Identify which cell holds the provided text, then report its (x, y) central coordinate. 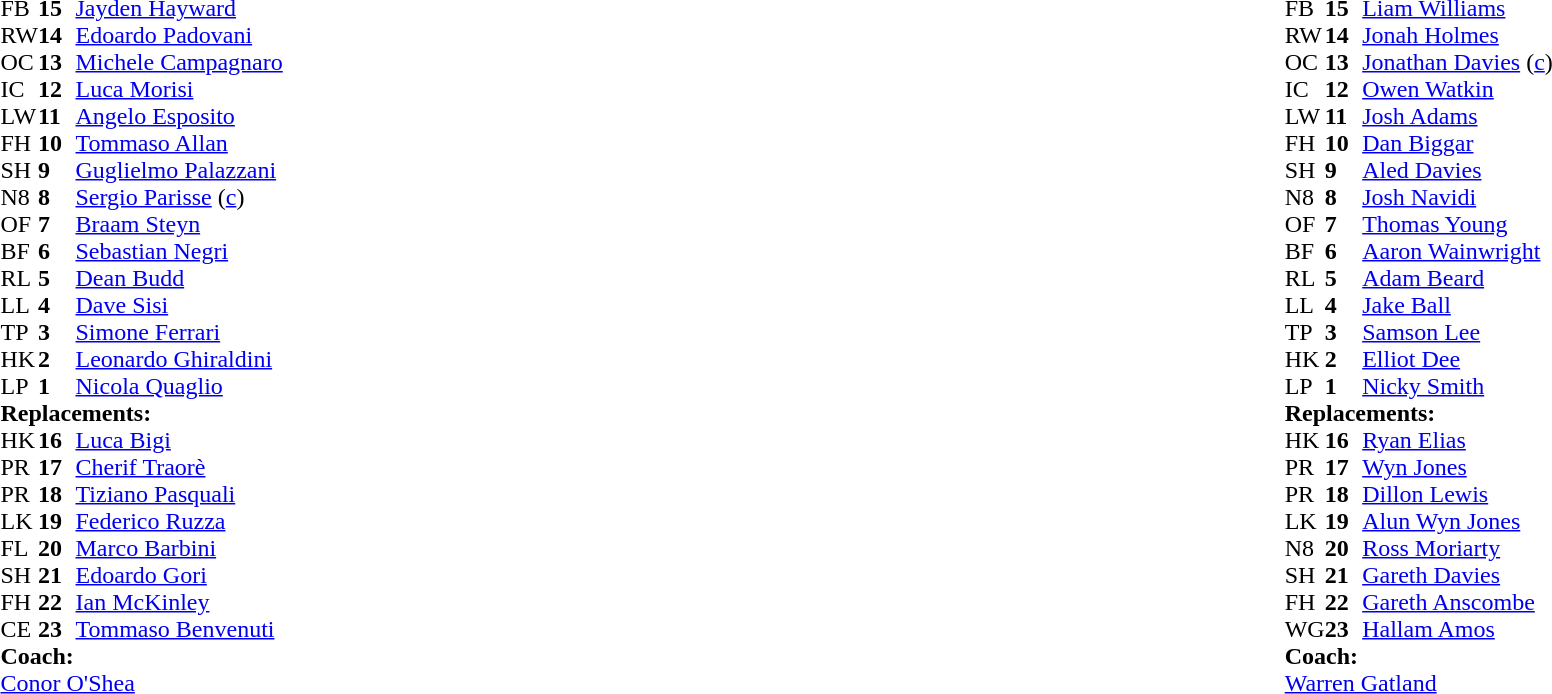
FL (19, 548)
Simone Ferrari (180, 332)
Dave Sisi (180, 306)
Angelo Esposito (180, 116)
Sebastian Negri (180, 252)
Michele Campagnaro (180, 62)
Luca Morisi (180, 90)
Dean Budd (180, 278)
Tommaso Allan (180, 144)
Replacements: (141, 414)
Tiziano Pasquali (180, 494)
Guglielmo Palazzani (180, 170)
Nicola Quaglio (180, 386)
CE (19, 630)
Federico Ruzza (180, 522)
Sergio Parisse (c) (180, 198)
Ian McKinley (180, 602)
Marco Barbini (180, 548)
Cherif Traorè (180, 468)
Luca Bigi (180, 440)
Edoardo Gori (180, 576)
Tommaso Benvenuti (180, 630)
WG (1305, 630)
Leonardo Ghiraldini (180, 360)
Braam Steyn (180, 224)
Edoardo Padovani (180, 36)
Coach: (141, 656)
